Scan for the cell matching the given text and deliver its [X, Y] coordinate at center. 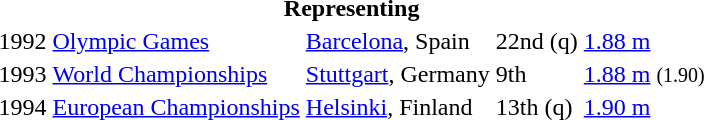
Olympic Games [176, 41]
22nd (q) [536, 41]
Barcelona, Spain [398, 41]
Stuttgart, Germany [398, 74]
World Championships [176, 74]
9th [536, 74]
